Return the [x, y] coordinate for the center point of the cell that contains the specified text.  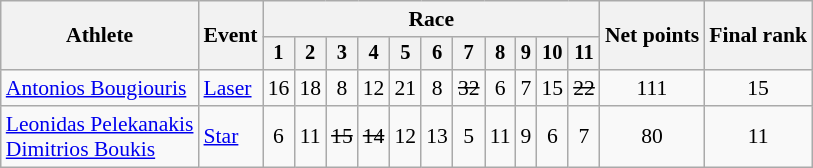
2 [310, 54]
13 [437, 136]
14 [374, 136]
Star [231, 136]
4 [374, 54]
21 [405, 88]
18 [310, 88]
Laser [231, 88]
22 [584, 88]
80 [652, 136]
Net points [652, 36]
1 [279, 54]
Event [231, 36]
111 [652, 88]
16 [279, 88]
Athlete [100, 36]
10 [552, 54]
Final rank [758, 36]
32 [469, 88]
Leonidas PelekanakisDimitrios Boukis [100, 136]
Antonios Bougiouris [100, 88]
3 [342, 54]
Race [432, 19]
